From the cell containing the given text, extract its center point as (x, y) coordinate. 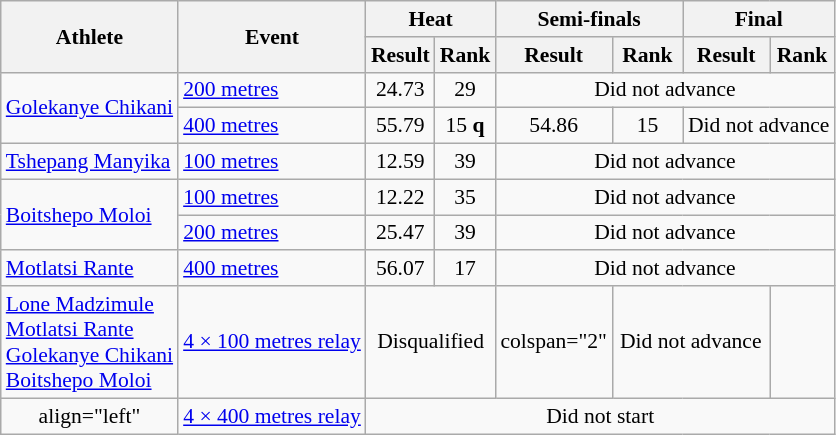
Did not start (600, 416)
Boitshepo Moloi (90, 214)
12.22 (400, 197)
4 × 100 metres relay (272, 342)
12.59 (400, 162)
29 (466, 90)
Heat (430, 19)
54.86 (554, 126)
align="left" (90, 416)
Final (759, 19)
15 (648, 126)
56.07 (400, 269)
Athlete (90, 36)
Disqualified (430, 342)
Motlatsi Rante (90, 269)
Lone MadzimuleMotlatsi Rante Golekanye ChikaniBoitshepo Moloi (90, 342)
Tshepang Manyika (90, 162)
24.73 (400, 90)
55.79 (400, 126)
17 (466, 269)
25.47 (400, 233)
Golekanye Chikani (90, 108)
Event (272, 36)
4 × 400 metres relay (272, 416)
15 q (466, 126)
Semi-finals (589, 19)
colspan="2" (554, 342)
35 (466, 197)
